From the cell containing the given text, extract its center point as [X, Y] coordinate. 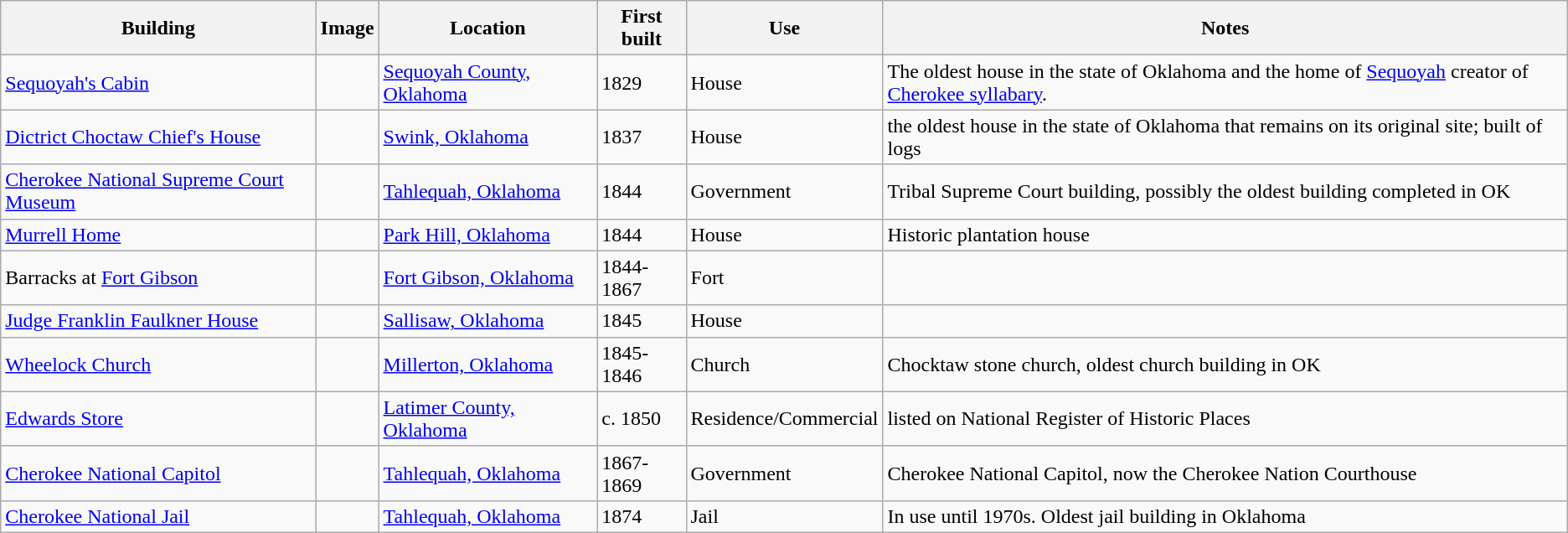
Sallisaw, Oklahoma [487, 321]
1845-1846 [642, 364]
Cherokee National Capitol [158, 473]
Fort [784, 278]
Cherokee National Supreme Court Museum [158, 191]
1837 [642, 137]
Fort Gibson, Oklahoma [487, 278]
c. 1850 [642, 419]
Building [158, 28]
Jail [784, 516]
First built [642, 28]
Tribal Supreme Court building, possibly the oldest building completed in OK [1225, 191]
Church [784, 364]
Swink, Oklahoma [487, 137]
listed on National Register of Historic Places [1225, 419]
Barracks at Fort Gibson [158, 278]
Chocktaw stone church, oldest church building in OK [1225, 364]
Sequoyah's Cabin [158, 82]
Use [784, 28]
Millerton, Oklahoma [487, 364]
1867-1869 [642, 473]
The oldest house in the state of Oklahoma and the home of Sequoyah creator of Cherokee syllabary. [1225, 82]
Image [347, 28]
In use until 1970s. Oldest jail building in Oklahoma [1225, 516]
Residence/Commercial [784, 419]
Murrell Home [158, 235]
Cherokee National Jail [158, 516]
1874 [642, 516]
Latimer County, Oklahoma [487, 419]
1829 [642, 82]
Judge Franklin Faulkner House [158, 321]
Historic plantation house [1225, 235]
1845 [642, 321]
the oldest house in the state of Oklahoma that remains on its original site; built of logs [1225, 137]
Park Hill, Oklahoma [487, 235]
Sequoyah County, Oklahoma [487, 82]
Notes [1225, 28]
Edwards Store [158, 419]
Dictrict Choctaw Chief's House [158, 137]
Cherokee National Capitol, now the Cherokee Nation Courthouse [1225, 473]
Location [487, 28]
Wheelock Church [158, 364]
1844-1867 [642, 278]
